Detect which cell encompasses the target text, then output its (X, Y) center coordinate. 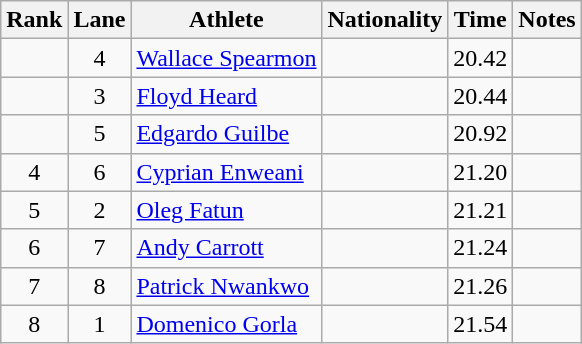
21.21 (480, 210)
20.92 (480, 134)
Patrick Nwankwo (226, 286)
Wallace Spearmon (226, 58)
Time (480, 20)
Oleg Fatun (226, 210)
20.42 (480, 58)
Domenico Gorla (226, 324)
Nationality (385, 20)
Floyd Heard (226, 96)
20.44 (480, 96)
21.20 (480, 172)
21.24 (480, 248)
Athlete (226, 20)
Edgardo Guilbe (226, 134)
3 (100, 96)
1 (100, 324)
2 (100, 210)
Notes (547, 20)
Andy Carrott (226, 248)
21.54 (480, 324)
21.26 (480, 286)
Cyprian Enweani (226, 172)
Rank (34, 20)
Lane (100, 20)
